Capture the cell that displays the provided text and extract its [x, y] central coordinate. 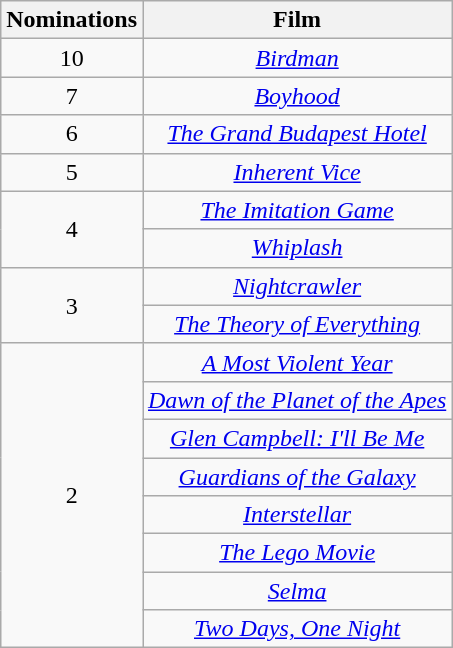
2 [72, 495]
5 [72, 172]
Boyhood [296, 96]
The Lego Movie [296, 553]
Interstellar [296, 515]
Film [296, 20]
Whiplash [296, 248]
Dawn of the Planet of the Apes [296, 400]
Glen Campbell: I'll Be Me [296, 438]
The Grand Budapest Hotel [296, 134]
10 [72, 58]
The Imitation Game [296, 210]
Two Days, One Night [296, 629]
Guardians of the Galaxy [296, 477]
The Theory of Everything [296, 324]
Inherent Vice [296, 172]
4 [72, 229]
A Most Violent Year [296, 362]
Nominations [72, 20]
Nightcrawler [296, 286]
7 [72, 96]
Birdman [296, 58]
6 [72, 134]
3 [72, 305]
Selma [296, 591]
